Detect which cell encompasses the target text, then output its (x, y) center coordinate. 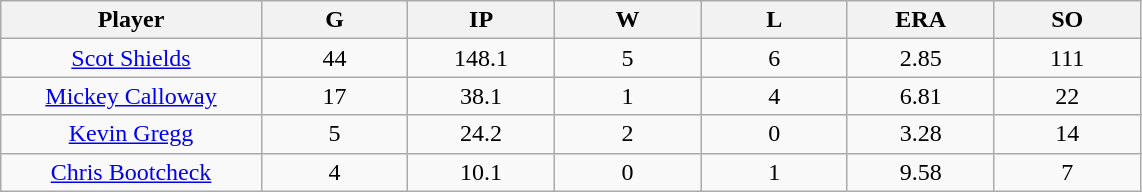
2 (628, 134)
3.28 (920, 134)
111 (1068, 58)
Mickey Calloway (132, 96)
Chris Bootcheck (132, 172)
17 (334, 96)
44 (334, 58)
6 (774, 58)
148.1 (482, 58)
W (628, 20)
6.81 (920, 96)
Kevin Gregg (132, 134)
38.1 (482, 96)
22 (1068, 96)
9.58 (920, 172)
IP (482, 20)
G (334, 20)
24.2 (482, 134)
ERA (920, 20)
10.1 (482, 172)
SO (1068, 20)
L (774, 20)
Player (132, 20)
7 (1068, 172)
Scot Shields (132, 58)
2.85 (920, 58)
14 (1068, 134)
